Provide the (X, Y) coordinate of the cell's center where the given text is located.  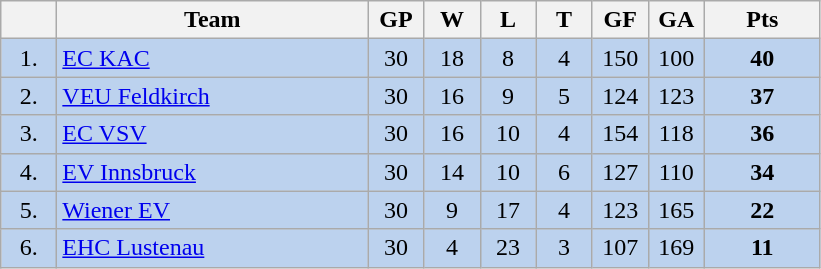
L (508, 20)
Wiener EV (212, 210)
154 (620, 134)
3 (564, 248)
127 (620, 172)
2. (29, 96)
169 (676, 248)
34 (762, 172)
Pts (762, 20)
6 (564, 172)
17 (508, 210)
EV Innsbruck (212, 172)
36 (762, 134)
37 (762, 96)
T (564, 20)
GF (620, 20)
EC KAC (212, 58)
W (452, 20)
1. (29, 58)
GP (396, 20)
3. (29, 134)
6. (29, 248)
EHC Lustenau (212, 248)
5 (564, 96)
40 (762, 58)
100 (676, 58)
165 (676, 210)
110 (676, 172)
118 (676, 134)
11 (762, 248)
4. (29, 172)
8 (508, 58)
150 (620, 58)
23 (508, 248)
VEU Feldkirch (212, 96)
EC VSV (212, 134)
14 (452, 172)
GA (676, 20)
Team (212, 20)
107 (620, 248)
5. (29, 210)
18 (452, 58)
124 (620, 96)
22 (762, 210)
